Determine the (x, y) coordinate at the center of the cell enclosing the given text.  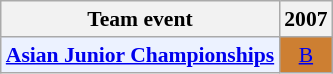
Asian Junior Championships (140, 55)
Team event (140, 19)
B (306, 55)
2007 (306, 19)
